Provide the [x, y] coordinate of the cell's center where the given text is located.  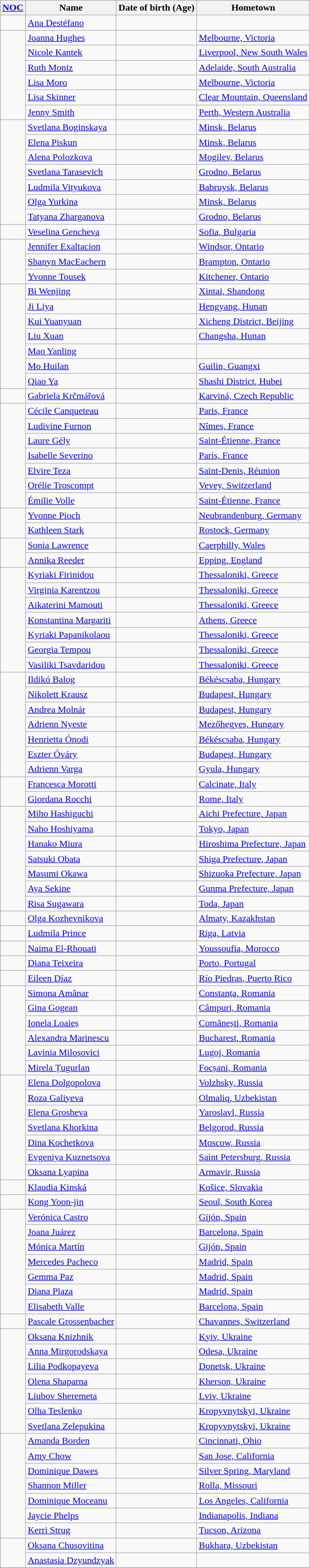
Seoul, South Korea [253, 1202]
Yvonne Pioch [71, 515]
Name [71, 8]
Caerphilly, Wales [253, 545]
Klaudia Kinská [71, 1187]
Armavir, Russia [253, 1172]
Anna Mirgorodskaya [71, 1351]
Shashi District, Hubei [253, 381]
Georgia Tempou [71, 649]
Satsuki Obata [71, 859]
Kathleen Stark [71, 530]
NOC [13, 8]
Alena Polozkova [71, 157]
Olmaliq, Uzbekistan [253, 1097]
Svetlana Tarasevich [71, 172]
Hanako Miura [71, 844]
Elena Dolgopolova [71, 1082]
Amanda Borden [71, 1441]
Gyula, Hungary [253, 769]
Dominique Dawes [71, 1471]
Belgorod, Russia [253, 1127]
Diana Teixeira [71, 963]
Hometown [253, 8]
Clear Mountain, Queensland [253, 97]
Joanna Hughes [71, 38]
Olha Teslenko [71, 1411]
Olga Yurkina [71, 202]
Rolla, Missouri [253, 1486]
Dina Kochetkova [71, 1142]
Adrienn Varga [71, 769]
Qiao Ya [71, 381]
Konstantina Margariti [71, 620]
Anastasia Dzyundzyak [71, 1560]
Oksana Lyapina [71, 1172]
Mirela Țugurlan [71, 1068]
Henrietta Ónodi [71, 739]
Donetsk, Ukraine [253, 1366]
Svetlana Khorkina [71, 1127]
Tokyo, Japan [253, 829]
Isabelle Severino [71, 456]
Focșani, Romania [253, 1068]
Aikaterini Mamouti [71, 605]
Kong Yoon-jin [71, 1202]
Oksana Chusovitina [71, 1545]
Yaroslavl, Russia [253, 1112]
Amy Chow [71, 1456]
Shannon Miller [71, 1486]
Rome, Italy [253, 799]
Kui Yuanyuan [71, 321]
Evgeniya Kuznetsova [71, 1157]
Ludmila Prince [71, 933]
Ruth Moniz [71, 67]
Guilin, Guangxi [253, 366]
Simona Amânar [71, 993]
Date of birth (Age) [157, 8]
Lilia Podkopayeva [71, 1366]
Roza Galiyeva [71, 1097]
Silver Spring, Maryland [253, 1471]
Kyiv, Ukraine [253, 1336]
Riga, Latvia [253, 933]
Lavinia Miloșovici [71, 1053]
Windsor, Ontario [253, 247]
Volzhsky, Russia [253, 1082]
Kherson, Ukraine [253, 1381]
Tatyana Zharganova [71, 217]
Jaycie Phelps [71, 1515]
Vasiliki Tsavdaridou [71, 665]
Eileen Díaz [71, 978]
Olena Shaparna [71, 1381]
Río Piedras, Puerto Rico [253, 978]
Porto, Portugal [253, 963]
Nikolett Krausz [71, 695]
Ana Destéfano [71, 23]
Sonia Lawrence [71, 545]
Constanța, Romania [253, 993]
Svetlana Boginskaya [71, 127]
Laure Gély [71, 441]
Tucson, Arizona [253, 1530]
Elena Grosheva [71, 1112]
Ji Liya [71, 306]
Perth, Western Australia [253, 112]
Toda, Japan [253, 903]
Giordana Rocchi [71, 799]
Vevey, Switzerland [253, 486]
Elena Piskun [71, 142]
Verónica Castro [71, 1217]
Veselina Gencheva [71, 232]
Adrienn Nyeste [71, 724]
Aya Sekine [71, 888]
Annika Reeder [71, 560]
Xintai, Shandong [253, 291]
Sofia, Bulgaria [253, 232]
Eszter Óváry [71, 754]
Comănești, Romania [253, 1023]
Saint Petersburg, Russia [253, 1157]
Odesa, Ukraine [253, 1351]
Liverpool, New South Wales [253, 53]
Masumi Okawa [71, 873]
Shanyn MacEachern [71, 262]
Miho Hashiguchi [71, 814]
Košice, Slovakia [253, 1187]
Ludivine Furnon [71, 426]
Brampton, Ontario [253, 262]
Pascale Grossenbacher [71, 1321]
Hengyang, Hunan [253, 306]
Shizuoka Prefecture, Japan [253, 873]
Andrea Molnár [71, 709]
Joana Juárez [71, 1232]
Karviná, Czech Republic [253, 396]
Jennifer Exaltacion [71, 247]
Naima El-Rhouati [71, 948]
Svetlana Zelepukina [71, 1426]
Youssoufia, Morocco [253, 948]
Mezőhegyes, Hungary [253, 724]
Cincinnati, Ohio [253, 1441]
Los Angeles, California [253, 1501]
Dominique Moceanu [71, 1501]
Virginia Karentzou [71, 590]
Lviv, Ukraine [253, 1396]
Gabriela Krčmářová [71, 396]
Olga Kozhevnikova [71, 919]
Indianapolis, Indiana [253, 1515]
San Jose, California [253, 1456]
Émilie Volle [71, 500]
Liu Xuan [71, 336]
Ludmila Vityukova [71, 187]
Lugoj, Romania [253, 1053]
Mogilev, Belarus [253, 157]
Bi Wenjing [71, 291]
Liubov Sheremeta [71, 1396]
Athens, Greece [253, 620]
Lisa Skinner [71, 97]
Gunma Prefecture, Japan [253, 888]
Almaty, Kazakhstan [253, 919]
Alexandra Marinescu [71, 1038]
Mo Huilan [71, 366]
Mao Yanling [71, 351]
Neubrandenburg, Germany [253, 515]
Kitchener, Ontario [253, 276]
Saint-Denis, Réunion [253, 471]
Diana Plaza [71, 1292]
Nicole Kantek [71, 53]
Chavannes, Switzerland [253, 1321]
Adelaide, South Australia [253, 67]
Bucharest, Romania [253, 1038]
Elvire Teza [71, 471]
Kerri Strug [71, 1530]
Francesca Morotti [71, 784]
Naho Hoshiyama [71, 829]
Epping, England [253, 560]
Câmpuri, Romania [253, 1008]
Jenny Smith [71, 112]
Lisa Moro [71, 82]
Orélie Troscompt [71, 486]
Hiroshima Prefecture, Japan [253, 844]
Mercedes Pacheco [71, 1262]
Oksana Knizhnik [71, 1336]
Ildikó Balog [71, 680]
Changsha, Hunan [253, 336]
Xicheng District, Beijing [253, 321]
Yvonne Tousek [71, 276]
Bukhara, Uzbekistan [253, 1545]
Ionela Loaieș [71, 1023]
Kyriaki Papanikolaou [71, 635]
Risa Sugawara [71, 903]
Mónica Martín [71, 1247]
Elisabeth Valle [71, 1306]
Gemma Paz [71, 1277]
Nîmes, France [253, 426]
Aichi Prefecture, Japan [253, 814]
Kyriaki Firinidou [71, 575]
Gina Gogean [71, 1008]
Cécile Canqueteau [71, 411]
Shiga Prefecture, Japan [253, 859]
Rostock, Germany [253, 530]
Moscow, Russia [253, 1142]
Babruysk, Belarus [253, 187]
Calcinate, Italy [253, 784]
